Find where the given text appears and provide that cell's center as (x, y) coordinate. 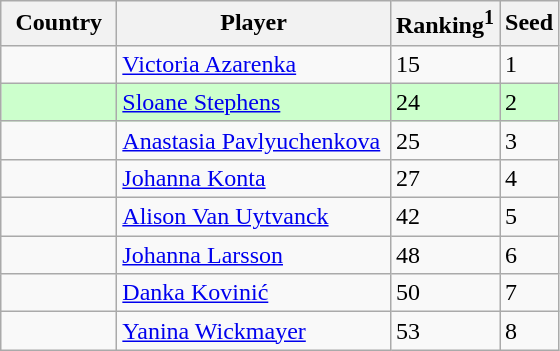
Johanna Konta (254, 178)
Danka Kovinić (254, 293)
Seed (530, 24)
24 (444, 102)
25 (444, 140)
2 (530, 102)
48 (444, 255)
Johanna Larsson (254, 255)
Yanina Wickmayer (254, 331)
4 (530, 178)
42 (444, 217)
3 (530, 140)
Alison Van Uytvanck (254, 217)
Sloane Stephens (254, 102)
27 (444, 178)
Player (254, 24)
6 (530, 255)
1 (530, 64)
50 (444, 293)
7 (530, 293)
Anastasia Pavlyuchenkova (254, 140)
5 (530, 217)
Victoria Azarenka (254, 64)
Ranking1 (444, 24)
15 (444, 64)
Country (59, 24)
8 (530, 331)
53 (444, 331)
